Extract the [X, Y] coordinate from the center of the cell holding the provided text.  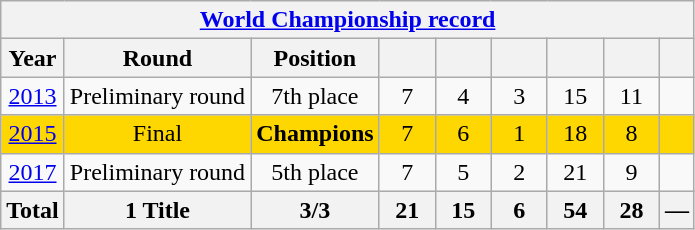
7th place [315, 96]
Position [315, 58]
18 [575, 134]
— [676, 210]
3/3 [315, 210]
2013 [33, 96]
2017 [33, 172]
5th place [315, 172]
54 [575, 210]
Total [33, 210]
8 [631, 134]
11 [631, 96]
2015 [33, 134]
Year [33, 58]
3 [519, 96]
9 [631, 172]
World Championship record [348, 20]
Champions [315, 134]
Round [157, 58]
Final [157, 134]
28 [631, 210]
1 [519, 134]
2 [519, 172]
4 [463, 96]
1 Title [157, 210]
5 [463, 172]
